Extract the [X, Y] coordinate from the center of the cell holding the provided text.  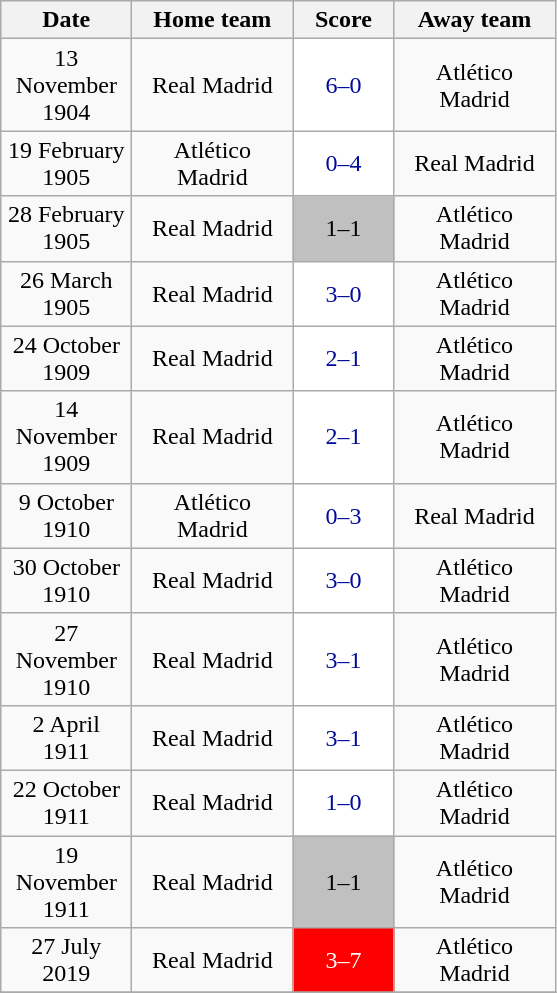
24 October 1909 [66, 358]
Home team [212, 20]
13 November 1904 [66, 85]
28 February 1905 [66, 228]
19 November 1911 [66, 882]
22 October 1911 [66, 802]
30 October 1910 [66, 580]
Date [66, 20]
9 October 1910 [66, 516]
14 November 1909 [66, 437]
2 April 1911 [66, 738]
3–7 [344, 960]
19 February 1905 [66, 164]
26 March 1905 [66, 294]
0–3 [344, 516]
1–0 [344, 802]
27 November 1910 [66, 659]
27 July 2019 [66, 960]
Away team [474, 20]
Score [344, 20]
6–0 [344, 85]
0–4 [344, 164]
